Find where the given text appears and provide that cell's center as (X, Y) coordinate. 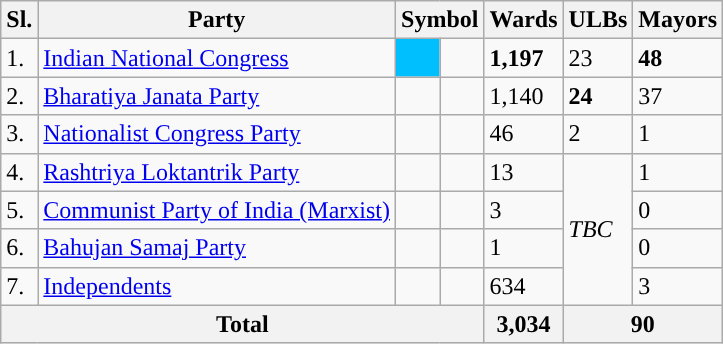
2 (598, 134)
TBC (598, 229)
Party (217, 20)
23 (598, 58)
Sl. (20, 20)
2. (20, 96)
Rashtriya Loktantrik Party (217, 172)
Mayors (678, 20)
13 (524, 172)
4. (20, 172)
ULBs (598, 20)
Bahujan Samaj Party (217, 248)
24 (598, 96)
6. (20, 248)
Nationalist Congress Party (217, 134)
Bharatiya Janata Party (217, 96)
3. (20, 134)
Independents (217, 286)
37 (678, 96)
48 (678, 58)
46 (524, 134)
634 (524, 286)
5. (20, 210)
1,140 (524, 96)
Symbol (440, 20)
90 (642, 324)
7. (20, 286)
1,197 (524, 58)
Communist Party of India (Marxist) (217, 210)
Total (242, 324)
Indian National Congress (217, 58)
Wards (524, 20)
3,034 (524, 324)
1. (20, 58)
